Return [x, y] of the center of cell containing provided text 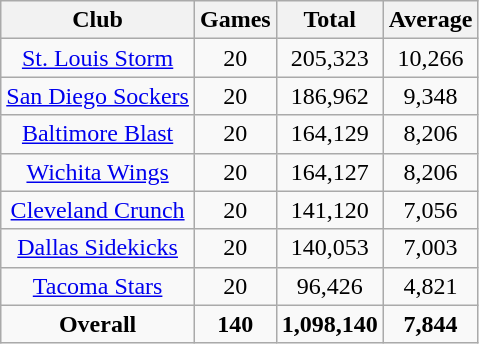
164,129 [330, 134]
9,348 [430, 96]
San Diego Sockers [98, 96]
Average [430, 20]
140,053 [330, 248]
Total [330, 20]
Cleveland Crunch [98, 210]
205,323 [330, 58]
186,962 [330, 96]
7,056 [430, 210]
10,266 [430, 58]
140 [235, 324]
Games [235, 20]
Wichita Wings [98, 172]
Baltimore Blast [98, 134]
4,821 [430, 286]
7,003 [430, 248]
164,127 [330, 172]
1,098,140 [330, 324]
141,120 [330, 210]
Dallas Sidekicks [98, 248]
7,844 [430, 324]
Overall [98, 324]
Tacoma Stars [98, 286]
96,426 [330, 286]
Club [98, 20]
St. Louis Storm [98, 58]
